Search for the cell housing the specified text and yield its (x, y) center coordinate. 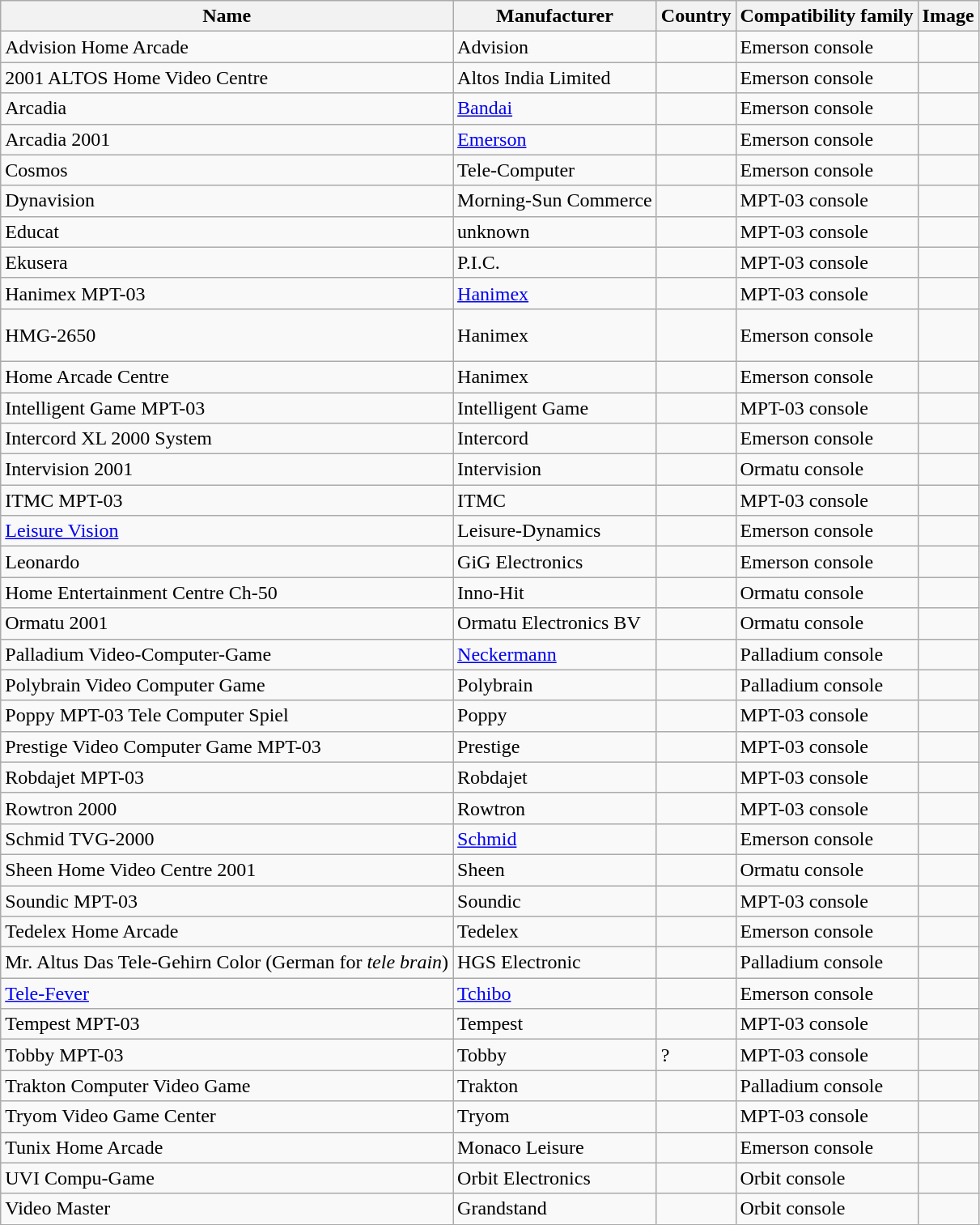
Neckermann (555, 654)
Educat (227, 232)
Compatibility family (827, 16)
Cosmos (227, 170)
Ormatu Electronics BV (555, 623)
Advision (555, 47)
GiG Electronics (555, 562)
Altos India Limited (555, 78)
Hanimex MPT-03 (227, 293)
Home Arcade Centre (227, 376)
Poppy MPT-03 Tele Computer Spiel (227, 716)
Intervision 2001 (227, 470)
Grandstand (555, 1209)
Tryom Video Game Center (227, 1117)
2001 ALTOS Home Video Centre (227, 78)
Trakton (555, 1086)
Poppy (555, 716)
HGS Electronic (555, 963)
UVI Compu-Game (227, 1178)
Inno-Hit (555, 593)
P.I.C. (555, 262)
Soundic (555, 901)
Tempest (555, 1024)
Arcadia 2001 (227, 139)
Orbit Electronics (555, 1178)
Rowtron (555, 808)
Schmid (555, 839)
Trakton Computer Video Game (227, 1086)
Sheen (555, 870)
Schmid TVG-2000 (227, 839)
Leisure-Dynamics (555, 531)
Palladium Video-Computer-Game (227, 654)
Video Master (227, 1209)
HMG-2650 (227, 335)
Mr. Altus Das Tele-Gehirn Color (German for tele brain) (227, 963)
Arcadia (227, 108)
Tobby (555, 1055)
Tele-Fever (227, 993)
unknown (555, 232)
Manufacturer (555, 16)
Polybrain Video Computer Game (227, 685)
Intelligent Game MPT-03 (227, 407)
Tempest MPT-03 (227, 1024)
? (696, 1055)
Sheen Home Video Centre 2001 (227, 870)
Name (227, 16)
Home Entertainment Centre Ch-50 (227, 593)
Ormatu 2001 (227, 623)
Tedelex (555, 932)
Prestige (555, 746)
Emerson (555, 139)
Polybrain (555, 685)
Monaco Leisure (555, 1147)
Tele-Computer (555, 170)
Bandai (555, 108)
Ekusera (227, 262)
Prestige Video Computer Game MPT-03 (227, 746)
Soundic MPT-03 (227, 901)
Intercord XL 2000 System (227, 439)
Image (948, 16)
Intercord (555, 439)
Robdajet (555, 777)
Tunix Home Arcade (227, 1147)
Dynavision (227, 201)
Advision Home Arcade (227, 47)
Intervision (555, 470)
Tryom (555, 1117)
Tchibo (555, 993)
Tedelex Home Arcade (227, 932)
Leisure Vision (227, 531)
Robdajet MPT-03 (227, 777)
ITMC MPT-03 (227, 500)
Rowtron 2000 (227, 808)
Country (696, 16)
Morning-Sun Commerce (555, 201)
Intelligent Game (555, 407)
ITMC (555, 500)
Tobby MPT-03 (227, 1055)
Leonardo (227, 562)
